Detect which cell encompasses the target text, then output its (X, Y) center coordinate. 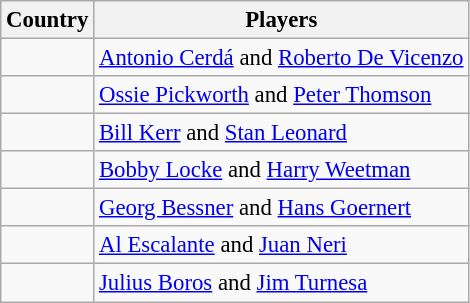
Georg Bessner and Hans Goernert (282, 208)
Julius Boros and Jim Turnesa (282, 283)
Players (282, 20)
Country (48, 20)
Antonio Cerdá and Roberto De Vicenzo (282, 58)
Al Escalante and Juan Neri (282, 245)
Ossie Pickworth and Peter Thomson (282, 95)
Bill Kerr and Stan Leonard (282, 133)
Bobby Locke and Harry Weetman (282, 170)
